Find where the given text appears and provide that cell's center as [x, y] coordinate. 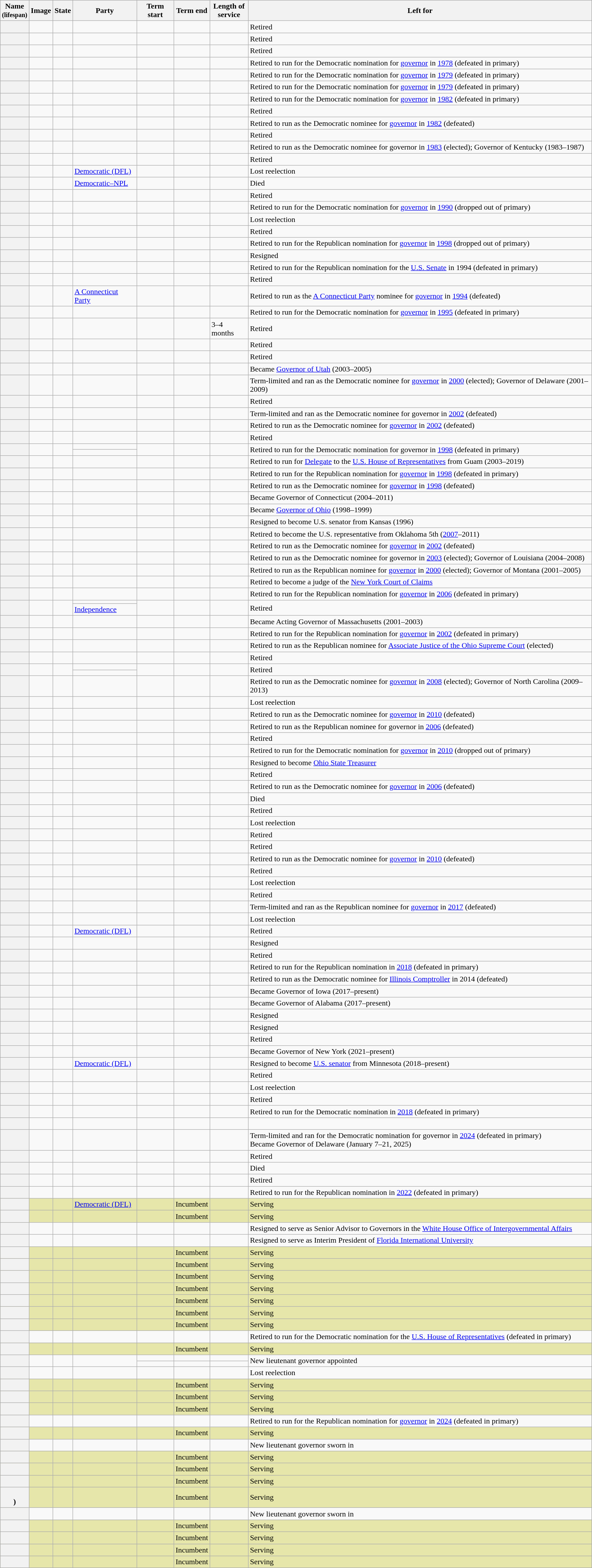
Became Governor of Alabama (2017–present) [420, 1003]
State [63, 11]
) [15, 1497]
Retired to become the U.S. representative from Oklahoma 5th (2007–2011) [420, 534]
Retired to run as the Republican nominee for Associate Justice of the Ohio Supreme Court (elected) [420, 646]
Term-limited and ran as the Democratic nominee for governor in 2000 (elected); Governor of Delaware (2001–2009) [420, 385]
Resigned to serve as Senior Advisor to Governors in the White House Office of Intergovernmental Affairs [420, 1228]
Image [41, 11]
Retired to run as the Democratic nominee for governor in 1982 (defeated) [420, 123]
Retired to run as the Democratic nominee for governor in 1998 (defeated) [420, 486]
Retired to run as the Democratic nominee for governor in 2008 (elected); Governor of North Carolina (2009–2013) [420, 686]
Retired to run for the Democratic nomination for governor in 1982 (defeated in primary) [420, 99]
Length ofservice [229, 11]
Independence [105, 610]
Retired to run for the Democratic nomination in 2018 (defeated in primary) [420, 1111]
Retired to run for the Republican nomination in 2022 (defeated in primary) [420, 1192]
Term-limited and ran for the Democratic nomination for governor in 2024 (defeated in primary) Became Governor of Delaware (January 7–21, 2025) [420, 1140]
Retired to run for the Democratic nomination for governor in 1978 (defeated in primary) [420, 63]
Became Governor of Ohio (1998–1999) [420, 510]
Retired to run as the A Connecticut Party nominee for governor in 1994 (defeated) [420, 296]
Retired to run as the Republican nominee for governor in 2000 (elected); Governor of Montana (2001–2005) [420, 570]
Resigned to serve as Interim President of Florida International University [420, 1240]
Retired to run for the Republican nomination for governor in 1998 (dropped out of primary) [420, 243]
Became Governor of New York (2021–present) [420, 1051]
Retired to run for the Republican nomination for governor in 2024 (defeated in primary) [420, 1421]
Retired to run for the Republican nomination for governor in 2002 (defeated in primary) [420, 634]
Retired to run for the Republican nomination for the U.S. Senate in 1994 (defeated in primary) [420, 267]
Left for [420, 11]
Name(lifespan) [15, 11]
Retired to run for the Democratic nomination for governor in 1990 (dropped out of primary) [420, 207]
Term-limited and ran as the Republican nominee for governor in 2017 (defeated) [420, 907]
Retired to run as the Democratic nominee for governor in 2003 (elected); Governor of Louisiana (2004–2008) [420, 558]
Term start [155, 11]
Democratic–NPL [105, 183]
Retired to run for the Republican nomination for governor in 1998 (defeated in primary) [420, 474]
Retired to run for the Democratic nomination for governor in 1995 (defeated in primary) [420, 312]
3–4 months [229, 328]
Retired to run for the Republican nomination in 2018 (defeated in primary) [420, 967]
Retired to run for the Democratic nomination for governor in 1998 (defeated in primary) [420, 450]
Retired to run as the Democratic nominee for Illinois Comptroller in 2014 (defeated) [420, 979]
Resigned to become U.S. senator from Minnesota (2018–present) [420, 1063]
Became Governor of Utah (2003–2005) [420, 369]
Retired to run as the Republican nominee for governor in 2006 (defeated) [420, 726]
Retired to run for the Democratic nomination for the U.S. House of Representatives (defeated in primary) [420, 1337]
A Connecticut Party [105, 296]
Term end [192, 11]
Retired to run for the Republican nomination for governor in 2006 (defeated in primary) [420, 594]
Retired to become a judge of the New York Court of Claims [420, 582]
Retired to run as the Democratic nominee for governor in 1983 (elected); Governor of Kentucky (1983–1987) [420, 147]
Resigned to become Ohio State Treasurer [420, 762]
Retired to run for Delegate to the U.S. House of Representatives from Guam (2003–2019) [420, 462]
Became Governor of Iowa (2017–present) [420, 991]
Retired to run as the Democratic nominee for governor in 2006 (defeated) [420, 787]
New lieutenant governor appointed [420, 1361]
Term-limited and ran as the Democratic nominee for governor in 2002 (defeated) [420, 414]
Became Acting Governor of Massachusetts (2001–2003) [420, 622]
Retired to run for the Democratic nomination for governor in 2010 (dropped out of primary) [420, 750]
Became Governor of Connecticut (2004–2011) [420, 498]
Resigned to become U.S. senator from Kansas (1996) [420, 522]
Party [105, 11]
